From the cell containing the given text, extract its center point as (x, y) coordinate. 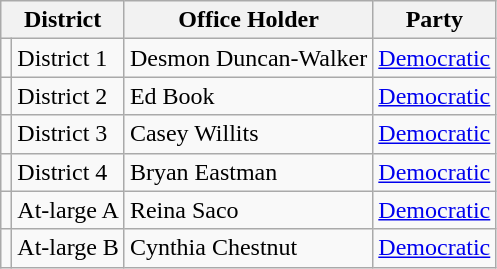
District 2 (68, 96)
Reina Saco (248, 210)
District 3 (68, 134)
Desmon Duncan-Walker (248, 58)
District 1 (68, 58)
At-large A (68, 210)
Cynthia Chestnut (248, 248)
Office Holder (248, 20)
At-large B (68, 248)
Ed Book (248, 96)
Party (434, 20)
District (63, 20)
District 4 (68, 172)
Bryan Eastman (248, 172)
Casey Willits (248, 134)
